Search for the cell housing the specified text and yield its (X, Y) center coordinate. 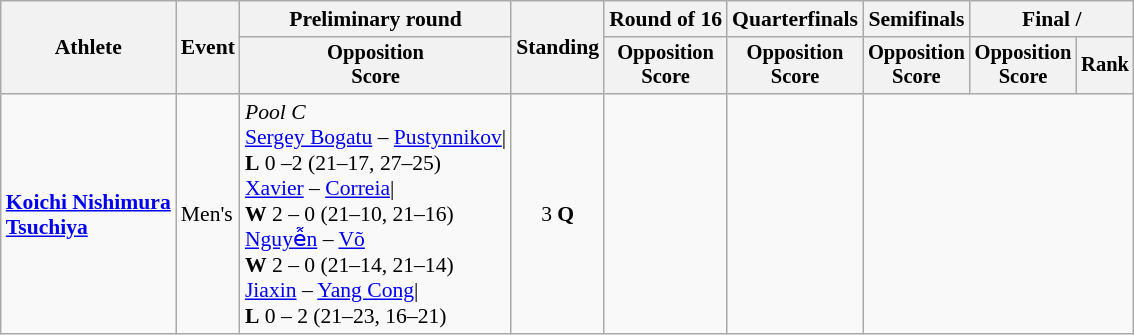
Quarterfinals (795, 19)
Event (208, 48)
Koichi NishimuraTsuchiya (88, 214)
3 Q (558, 214)
Semifinals (916, 19)
Round of 16 (666, 19)
Final / (1052, 19)
Men's (208, 214)
Athlete (88, 48)
Standing (558, 48)
Rank (1105, 66)
Preliminary round (376, 19)
